Determine the (x, y) coordinate at the center of the cell enclosing the given text.  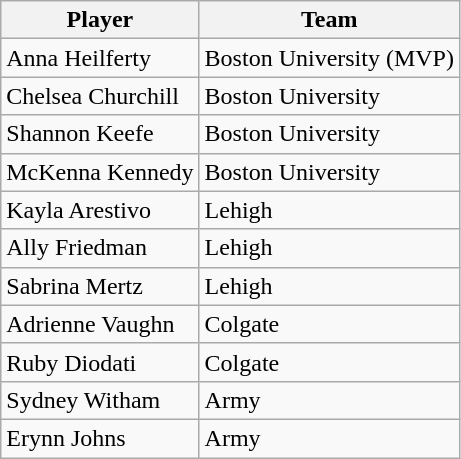
Sydney Witham (100, 400)
Sabrina Mertz (100, 286)
Ruby Diodati (100, 362)
Adrienne Vaughn (100, 324)
Player (100, 20)
Team (329, 20)
Kayla Arestivo (100, 210)
Anna Heilferty (100, 58)
McKenna Kennedy (100, 172)
Shannon Keefe (100, 134)
Erynn Johns (100, 438)
Boston University (MVP) (329, 58)
Ally Friedman (100, 248)
Chelsea Churchill (100, 96)
